Determine the (x, y) coordinate at the center of the cell enclosing the given text.  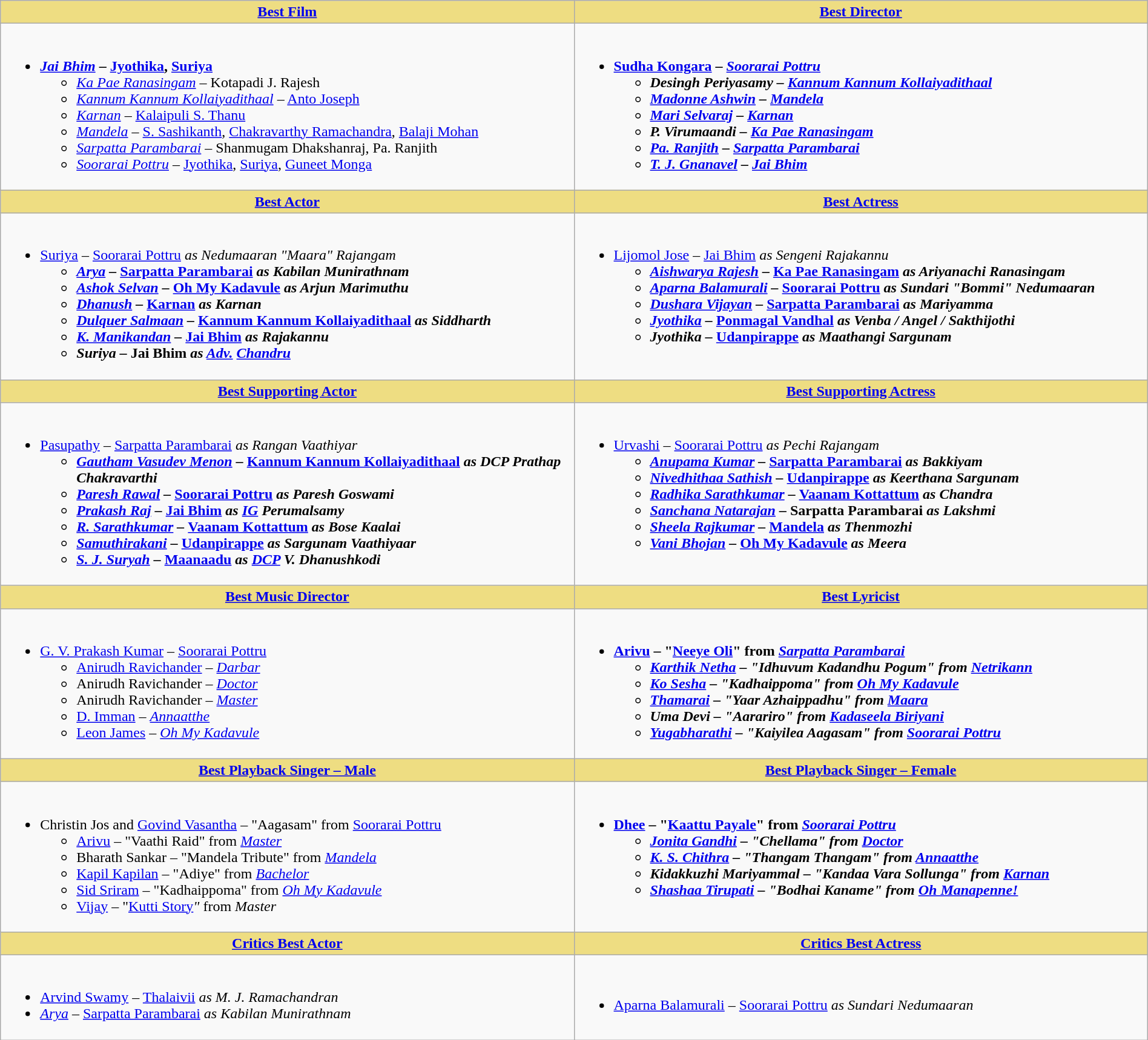
Best Actor (287, 202)
Aparna Balamurali – Soorarai Pottru as Sundari Nedumaaran (861, 997)
Best Playback Singer – Female (861, 770)
Best Playback Singer – Male (287, 770)
Best Actress (861, 202)
Best Lyricist (861, 597)
Best Film (287, 12)
Arvind Swamy – Thalaivii as M. J. RamachandranArya – Sarpatta Parambarai as Kabilan Munirathnam (287, 997)
Best Supporting Actress (861, 391)
Best Music Director (287, 597)
Critics Best Actress (861, 943)
Critics Best Actor (287, 943)
Best Director (861, 12)
Best Supporting Actor (287, 391)
